Extract the [X, Y] coordinate from the center of the cell holding the provided text.  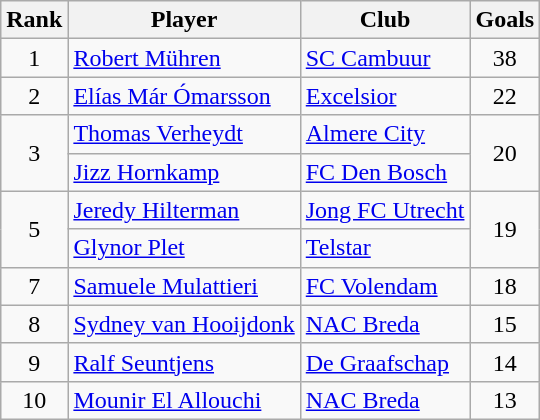
1 [34, 58]
Excelsior [385, 96]
22 [505, 96]
Jizz Hornkamp [184, 172]
7 [34, 286]
38 [505, 58]
8 [34, 324]
14 [505, 362]
3 [34, 153]
20 [505, 153]
Rank [34, 20]
10 [34, 400]
Thomas Verheydt [184, 134]
Robert Mühren [184, 58]
Ralf Seuntjens [184, 362]
9 [34, 362]
Club [385, 20]
Mounir El Allouchi [184, 400]
15 [505, 324]
FC Den Bosch [385, 172]
Jong FC Utrecht [385, 210]
19 [505, 229]
SC Cambuur [385, 58]
Sydney van Hooijdonk [184, 324]
Elías Már Ómarsson [184, 96]
5 [34, 229]
Almere City [385, 134]
2 [34, 96]
18 [505, 286]
FC Volendam [385, 286]
Samuele Mulattieri [184, 286]
Jeredy Hilterman [184, 210]
Telstar [385, 248]
Glynor Plet [184, 248]
Player [184, 20]
De Graafschap [385, 362]
13 [505, 400]
Goals [505, 20]
